For the text-containing cell, return its midpoint in (X, Y) coordinate format. 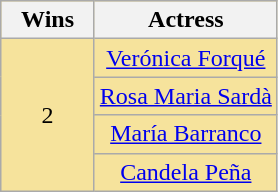
Actress (186, 20)
Rosa Maria Sardà (186, 96)
Wins (48, 20)
Candela Peña (186, 172)
2 (48, 115)
Verónica Forqué (186, 58)
María Barranco (186, 134)
